For the text-containing cell, return its midpoint in [X, Y] coordinate format. 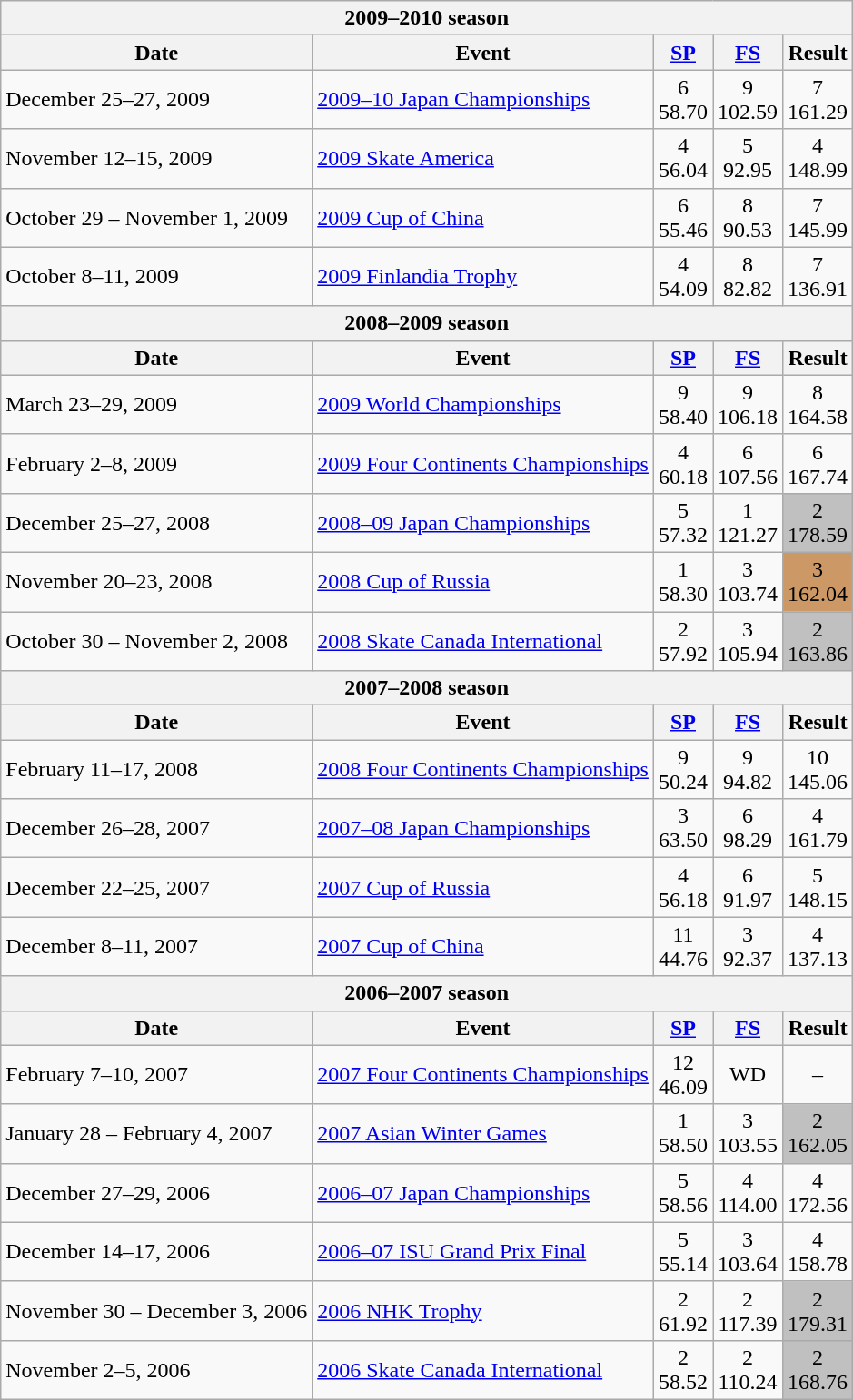
3 103.74 [749, 581]
6 98.29 [749, 828]
2 117.39 [749, 1311]
4 56.04 [683, 158]
December 14–17, 2006 [156, 1251]
February 7–10, 2007 [156, 1075]
2008 Cup of Russia [483, 581]
2006–07 ISU Grand Prix Final [483, 1251]
October 8–11, 2009 [156, 276]
6 58.70 [683, 100]
November 20–23, 2008 [156, 581]
January 28 – February 4, 2007 [156, 1133]
October 30 – November 2, 2008 [156, 641]
2009–10 Japan Championships [483, 100]
4 54.09 [683, 276]
5 148.15 [818, 888]
4 172.56 [818, 1193]
2009 Skate America [483, 158]
2006–07 Japan Championships [483, 1193]
2 163.86 [818, 641]
2 162.05 [818, 1133]
2 110.24 [749, 1369]
2 178.59 [818, 523]
2009 Finlandia Trophy [483, 276]
1 58.50 [683, 1133]
3 105.94 [749, 641]
November 12–15, 2009 [156, 158]
3 63.50 [683, 828]
9 106.18 [749, 405]
February 11–17, 2008 [156, 770]
December 26–28, 2007 [156, 828]
9 58.40 [683, 405]
2007–08 Japan Championships [483, 828]
6 55.46 [683, 218]
11 44.76 [683, 946]
December 25–27, 2009 [156, 100]
2007 Four Continents Championships [483, 1075]
3 103.55 [749, 1133]
2009 Cup of China [483, 218]
March 23–29, 2009 [156, 405]
1 58.30 [683, 581]
4 114.00 [749, 1193]
2007 Asian Winter Games [483, 1133]
2006 NHK Trophy [483, 1311]
4 137.13 [818, 946]
7 145.99 [818, 218]
2009 World Championships [483, 405]
November 2–5, 2006 [156, 1369]
7 136.91 [818, 276]
2 57.92 [683, 641]
1 121.27 [749, 523]
8 82.82 [749, 276]
7 161.29 [818, 100]
2007 Cup of Russia [483, 888]
3 103.64 [749, 1251]
5 58.56 [683, 1193]
December 8–11, 2007 [156, 946]
2 58.52 [683, 1369]
5 57.32 [683, 523]
4 60.18 [683, 463]
5 92.95 [749, 158]
9 94.82 [749, 770]
2008–09 Japan Championships [483, 523]
November 30 – December 3, 2006 [156, 1311]
December 25–27, 2008 [156, 523]
October 29 – November 1, 2009 [156, 218]
12 46.09 [683, 1075]
2009–2010 season [427, 18]
5 55.14 [683, 1251]
2008 Four Continents Championships [483, 770]
2 168.76 [818, 1369]
6 107.56 [749, 463]
December 27–29, 2006 [156, 1193]
6 91.97 [749, 888]
2008–2009 season [427, 323]
4 56.18 [683, 888]
December 22–25, 2007 [156, 888]
2008 Skate Canada International [483, 641]
3 92.37 [749, 946]
6 167.74 [818, 463]
February 2–8, 2009 [156, 463]
9 50.24 [683, 770]
– [818, 1075]
10 145.06 [818, 770]
2 61.92 [683, 1311]
2007–2008 season [427, 688]
WD [749, 1075]
4 161.79 [818, 828]
2009 Four Continents Championships [483, 463]
8 164.58 [818, 405]
2 179.31 [818, 1311]
9 102.59 [749, 100]
4 148.99 [818, 158]
2007 Cup of China [483, 946]
2006 Skate Canada International [483, 1369]
8 90.53 [749, 218]
4 158.78 [818, 1251]
2006–2007 season [427, 993]
3 162.04 [818, 581]
